Pinpoint the cell where the given text exists, returning its [X, Y] midpoint coordinate. 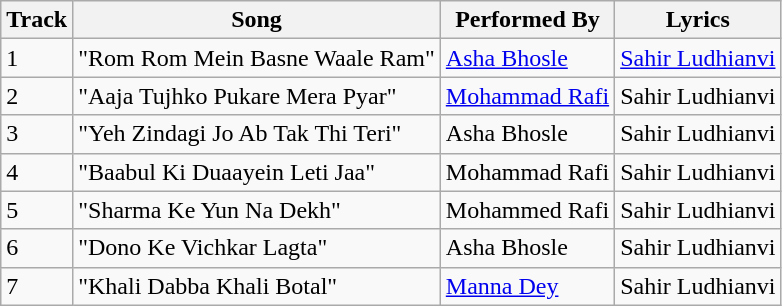
2 [37, 96]
"Rom Rom Mein Basne Waale Ram" [257, 58]
6 [37, 248]
Lyrics [698, 20]
Performed By [527, 20]
Manna Dey [527, 286]
7 [37, 286]
Mohammed Rafi [527, 210]
4 [37, 172]
"Dono Ke Vichkar Lagta" [257, 248]
"Aaja Tujhko Pukare Mera Pyar" [257, 96]
"Khali Dabba Khali Botal" [257, 286]
"Baabul Ki Duaayein Leti Jaa" [257, 172]
Song [257, 20]
3 [37, 134]
Track [37, 20]
"Sharma Ke Yun Na Dekh" [257, 210]
5 [37, 210]
1 [37, 58]
"Yeh Zindagi Jo Ab Tak Thi Teri" [257, 134]
